Output the (X, Y) coordinate of the center of the cell containing the given text.  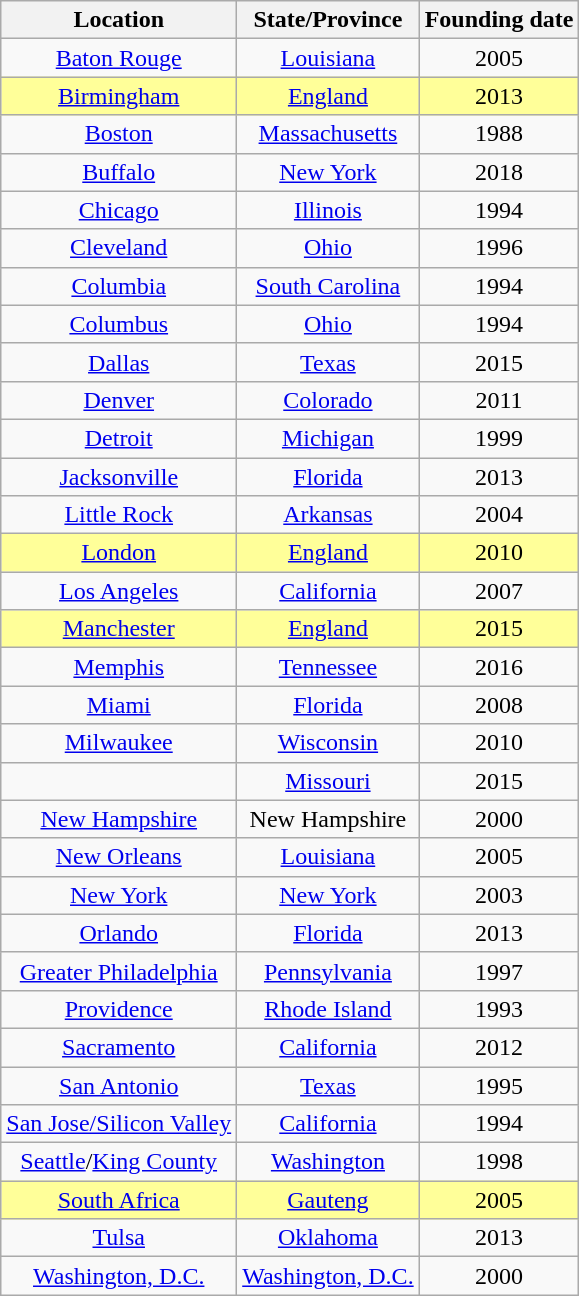
Dallas (119, 362)
Gauteng (328, 1200)
Colorado (328, 400)
2011 (499, 400)
Wisconsin (328, 743)
Columbia (119, 286)
1999 (499, 438)
2008 (499, 705)
Oklahoma (328, 1238)
2004 (499, 515)
Greater Philadelphia (119, 971)
1997 (499, 971)
Tennessee (328, 667)
Rhode Island (328, 1009)
Michigan (328, 438)
2003 (499, 895)
Los Angeles (119, 591)
Milwaukee (119, 743)
2018 (499, 172)
Boston (119, 134)
1995 (499, 1085)
Miami (119, 705)
New Orleans (119, 857)
Buffalo (119, 172)
Arkansas (328, 515)
Baton Rouge (119, 58)
Jacksonville (119, 477)
Seattle/King County (119, 1162)
Detroit (119, 438)
Tulsa (119, 1238)
Sacramento (119, 1047)
San Jose/Silicon Valley (119, 1124)
Pennsylvania (328, 971)
Denver (119, 400)
Columbus (119, 324)
Little Rock (119, 515)
1988 (499, 134)
San Antonio (119, 1085)
Illinois (328, 210)
Washington (328, 1162)
Orlando (119, 933)
State/Province (328, 20)
Manchester (119, 629)
2016 (499, 667)
1998 (499, 1162)
Memphis (119, 667)
Location (119, 20)
Birmingham (119, 96)
2012 (499, 1047)
South Africa (119, 1200)
1993 (499, 1009)
Cleveland (119, 248)
2007 (499, 591)
London (119, 553)
South Carolina (328, 286)
Massachusetts (328, 134)
Founding date (499, 20)
Providence (119, 1009)
Missouri (328, 781)
1996 (499, 248)
Chicago (119, 210)
